Extract the [x, y] coordinate from the center of the cell holding the provided text.  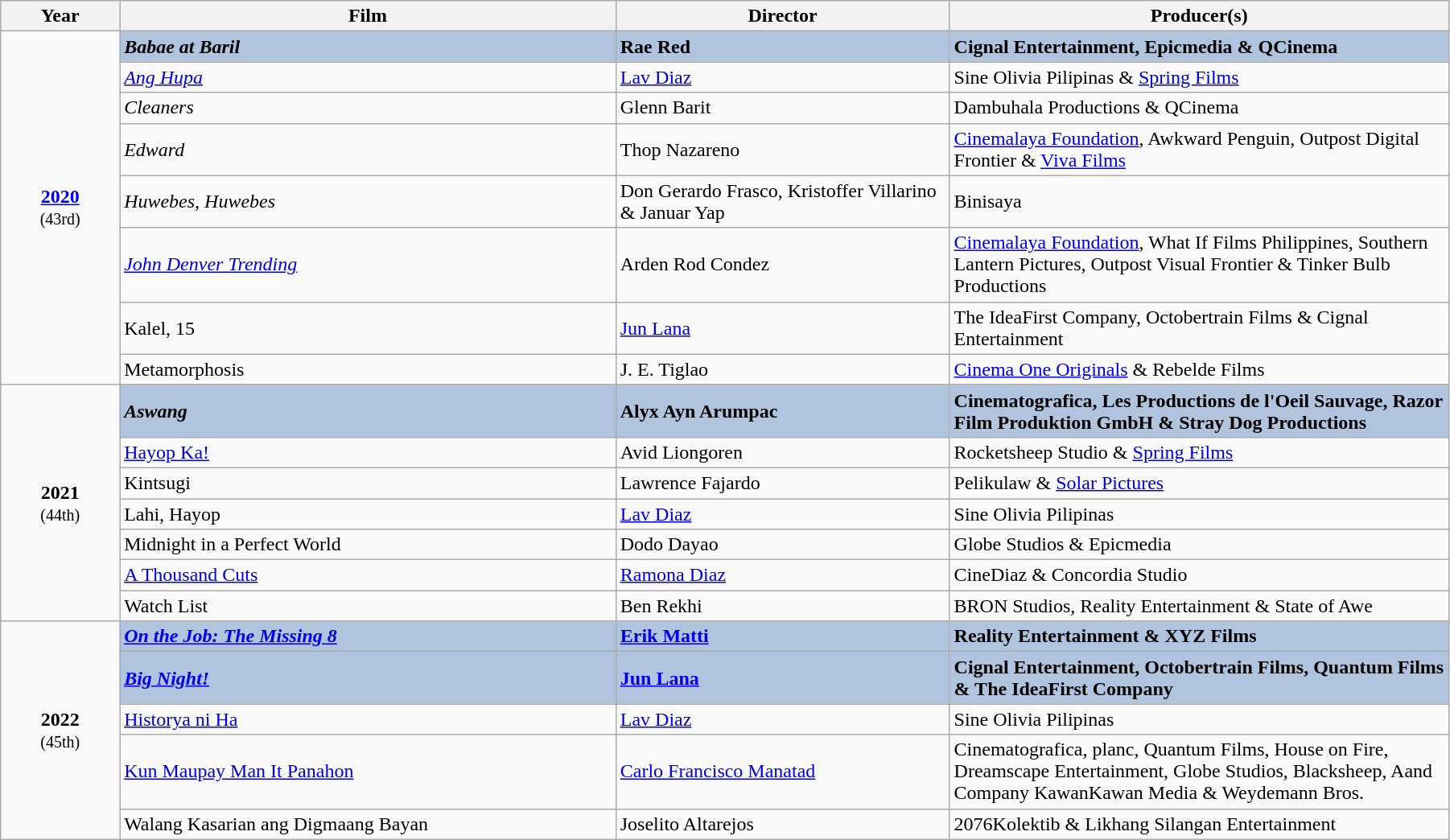
Midnight in a Perfect World [369, 545]
Reality Entertainment & XYZ Films [1199, 636]
Big Night! [369, 677]
Hayop Ka! [369, 452]
Edward [369, 150]
A Thousand Cuts [369, 575]
Metamorphosis [369, 369]
Lawrence Fajardo [782, 483]
Arden Rod Condez [782, 265]
Dambuhala Productions & QCinema [1199, 108]
Glenn Barit [782, 108]
Binisaya [1199, 201]
BRON Studios, Reality Entertainment & State of Awe [1199, 606]
Lahi, Hayop [369, 514]
Cignal Entertainment, Octobertrain Films, Quantum Films & The IdeaFirst Company [1199, 677]
Avid Liongoren [782, 452]
Kintsugi [369, 483]
2076Kolektib & Likhang Silangan Entertainment [1199, 824]
Thop Nazareno [782, 150]
J. E. Tiglao [782, 369]
Pelikulaw & Solar Pictures [1199, 483]
Watch List [369, 606]
Ang Hupa [369, 77]
Cinema One Originals & Rebelde Films [1199, 369]
2021(44th) [60, 502]
Ramona Diaz [782, 575]
Cinemalaya Foundation, What If Films Philippines, Southern Lantern Pictures, Outpost Visual Frontier & Tinker Bulb Productions [1199, 265]
Babae at Baril [369, 47]
Director [782, 16]
Don Gerardo Frasco, Kristoffer Villarino & Januar Yap [782, 201]
Carlo Francisco Manatad [782, 772]
Cignal Entertainment, Epicmedia & QCinema [1199, 47]
Kun Maupay Man It Panahon [369, 772]
Year [60, 16]
Alyx Ayn Arumpac [782, 410]
Producer(s) [1199, 16]
Joselito Altarejos [782, 824]
Rocketsheep Studio & Spring Films [1199, 452]
Kalel, 15 [369, 328]
CineDiaz & Concordia Studio [1199, 575]
Dodo Dayao [782, 545]
2022(45th) [60, 731]
Cinematografica, Les Productions de l'Oeil Sauvage, Razor Film Produktion GmbH & Stray Dog Productions [1199, 410]
Historya ni Ha [369, 719]
Globe Studios & Epicmedia [1199, 545]
Aswang [369, 410]
Erik Matti [782, 636]
Rae Red [782, 47]
John Denver Trending [369, 265]
The IdeaFirst Company, Octobertrain Films & Cignal Entertainment [1199, 328]
Ben Rekhi [782, 606]
Film [369, 16]
2020(43rd) [60, 208]
Walang Kasarian ang Digmaang Bayan [369, 824]
On the Job: The Missing 8 [369, 636]
Cinemalaya Foundation, Awkward Penguin, Outpost Digital Frontier & Viva Films [1199, 150]
Sine Olivia Pilipinas & Spring Films [1199, 77]
Huwebes, Huwebes [369, 201]
Cleaners [369, 108]
